Find where the given text appears and provide that cell's center as [x, y] coordinate. 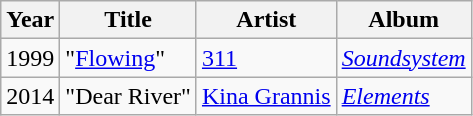
311 [266, 58]
Soundsystem [404, 58]
"Dear River" [128, 96]
2014 [30, 96]
1999 [30, 58]
Elements [404, 96]
Album [404, 20]
Year [30, 20]
Title [128, 20]
Artist [266, 20]
"Flowing" [128, 58]
Kina Grannis [266, 96]
